Return (X, Y) of the center of cell containing provided text 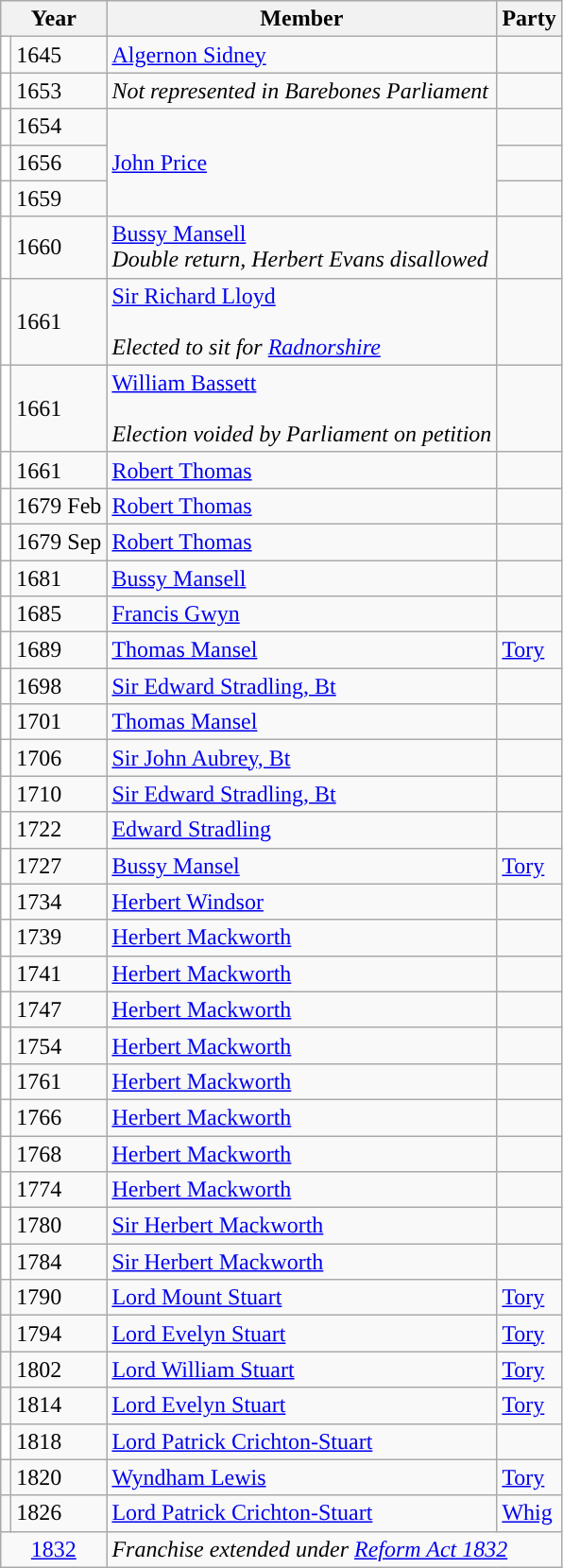
Not represented in Barebones Parliament (302, 91)
William BassettElection voided by Parliament on petition (302, 408)
1739 (59, 938)
1722 (59, 830)
John Price (302, 163)
1679 Sep (59, 542)
Bussy Mansell Double return, Herbert Evans disallowed (302, 248)
Sir John Aubrey, Bt (302, 758)
1656 (59, 163)
Member (302, 19)
1653 (59, 91)
1689 (59, 650)
1654 (59, 127)
1685 (59, 614)
Bussy Mansel (302, 866)
1645 (59, 55)
1814 (59, 1405)
1780 (59, 1226)
Francis Gwyn (302, 614)
1727 (59, 866)
1761 (59, 1081)
1766 (59, 1117)
Whig (529, 1513)
1701 (59, 722)
Party (529, 19)
Year (54, 19)
Edward Stradling (302, 830)
1832 (54, 1549)
1741 (59, 974)
1774 (59, 1190)
1734 (59, 902)
1794 (59, 1334)
1768 (59, 1154)
1660 (59, 248)
1826 (59, 1513)
Sir Richard LloydElected to sit for Radnorshire (302, 321)
Lord Mount Stuart (302, 1298)
Franchise extended under Reform Act 1832 (334, 1549)
Algernon Sidney (302, 55)
Herbert Windsor (302, 902)
1747 (59, 1009)
1659 (59, 198)
1754 (59, 1045)
1698 (59, 686)
1710 (59, 794)
1820 (59, 1477)
1706 (59, 758)
Bussy Mansell (302, 577)
1802 (59, 1370)
Lord William Stuart (302, 1370)
1818 (59, 1441)
1679 Feb (59, 506)
1681 (59, 577)
1784 (59, 1262)
1790 (59, 1298)
Wyndham Lewis (302, 1477)
